Return [X, Y] of the center of cell containing provided text 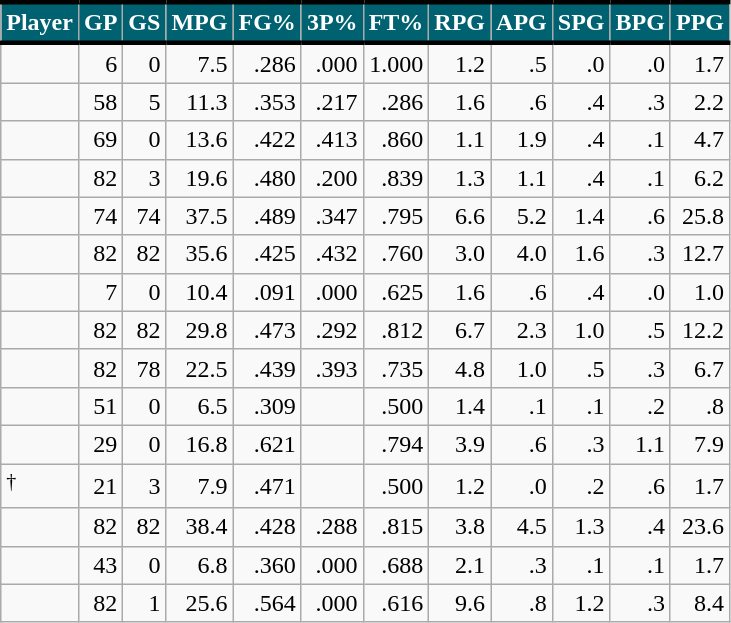
19.6 [200, 178]
29.8 [200, 330]
.288 [332, 527]
3.8 [460, 527]
.413 [332, 140]
.621 [267, 444]
.735 [396, 368]
8.4 [700, 603]
.489 [267, 216]
3.0 [460, 254]
.860 [396, 140]
.471 [267, 486]
43 [100, 565]
GS [144, 22]
6.6 [460, 216]
.353 [267, 102]
7.5 [200, 63]
.200 [332, 178]
.616 [396, 603]
APG [522, 22]
.217 [332, 102]
.347 [332, 216]
.091 [267, 292]
6 [100, 63]
SPG [581, 22]
.292 [332, 330]
1.9 [522, 140]
.432 [332, 254]
FT% [396, 22]
.439 [267, 368]
.812 [396, 330]
.794 [396, 444]
4.0 [522, 254]
5 [144, 102]
PPG [700, 22]
2.2 [700, 102]
.428 [267, 527]
9.6 [460, 603]
1.000 [396, 63]
37.5 [200, 216]
.360 [267, 565]
.760 [396, 254]
23.6 [700, 527]
RPG [460, 22]
16.8 [200, 444]
BPG [640, 22]
5.2 [522, 216]
35.6 [200, 254]
.309 [267, 406]
6.8 [200, 565]
38.4 [200, 527]
25.6 [200, 603]
.473 [267, 330]
1 [144, 603]
22.5 [200, 368]
12.2 [700, 330]
4.8 [460, 368]
58 [100, 102]
MPG [200, 22]
4.7 [700, 140]
69 [100, 140]
.795 [396, 216]
12.7 [700, 254]
.393 [332, 368]
29 [100, 444]
GP [100, 22]
4.5 [522, 527]
51 [100, 406]
.425 [267, 254]
25.8 [700, 216]
Player [40, 22]
3P% [332, 22]
.422 [267, 140]
7 [100, 292]
6.5 [200, 406]
10.4 [200, 292]
.688 [396, 565]
11.3 [200, 102]
6.2 [700, 178]
.815 [396, 527]
13.6 [200, 140]
2.1 [460, 565]
FG% [267, 22]
.625 [396, 292]
.839 [396, 178]
2.3 [522, 330]
.480 [267, 178]
3.9 [460, 444]
21 [100, 486]
78 [144, 368]
† [40, 486]
.564 [267, 603]
